Locate the cell with the specified text and output its (x, y) center coordinate. 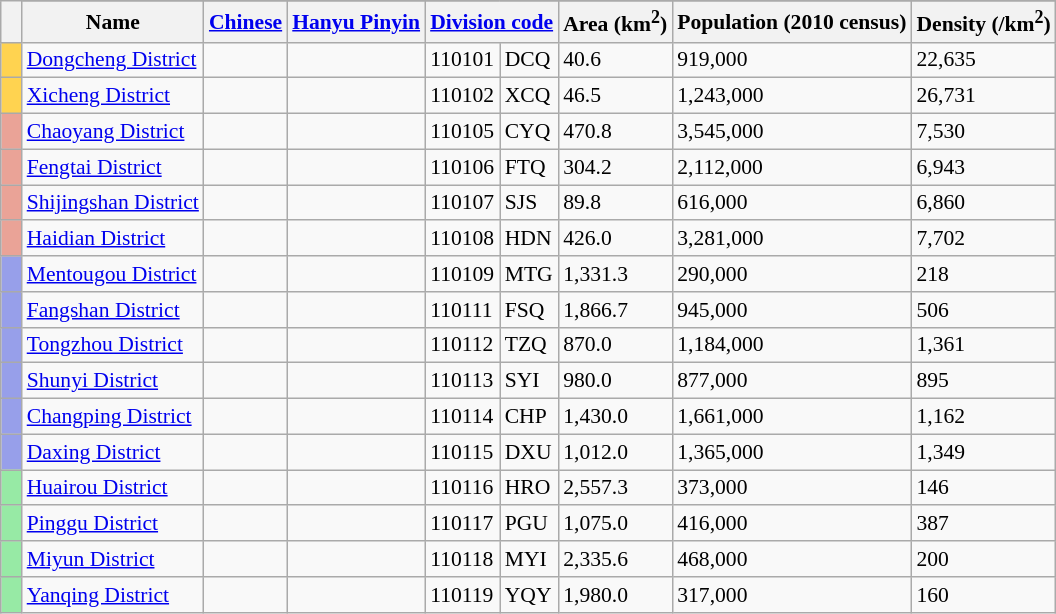
1,243,000 (792, 96)
Density (/km2) (983, 22)
110108 (462, 239)
Pinggu District (113, 524)
YQY (529, 595)
470.8 (615, 132)
110119 (462, 595)
Population (2010 census) (792, 22)
CYQ (529, 132)
Yanqing District (113, 595)
22,635 (983, 60)
2,557.3 (615, 488)
110114 (462, 417)
1,365,000 (792, 452)
DCQ (529, 60)
146 (983, 488)
Miyun District (113, 559)
6,943 (983, 167)
Fangshan District (113, 310)
110112 (462, 345)
506 (983, 310)
160 (983, 595)
Changping District (113, 417)
945,000 (792, 310)
1,980.0 (615, 595)
Fengtai District (113, 167)
110106 (462, 167)
Daxing District (113, 452)
1,361 (983, 345)
HRO (529, 488)
DXU (529, 452)
1,430.0 (615, 417)
1,866.7 (615, 310)
MYI (529, 559)
Name (113, 22)
Area (km2) (615, 22)
7,530 (983, 132)
HDN (529, 239)
26,731 (983, 96)
110107 (462, 203)
Hanyu Pinyin (356, 22)
CHP (529, 417)
1,331.3 (615, 274)
Shunyi District (113, 381)
290,000 (792, 274)
110116 (462, 488)
110111 (462, 310)
1,012.0 (615, 452)
468,000 (792, 559)
919,000 (792, 60)
110117 (462, 524)
Shijingshan District (113, 203)
FTQ (529, 167)
110101 (462, 60)
Dongcheng District (113, 60)
426.0 (615, 239)
373,000 (792, 488)
Chaoyang District (113, 132)
110109 (462, 274)
1,349 (983, 452)
Haidian District (113, 239)
1,184,000 (792, 345)
200 (983, 559)
1,075.0 (615, 524)
1,162 (983, 417)
SYI (529, 381)
110118 (462, 559)
Mentougou District (113, 274)
980.0 (615, 381)
Chinese (246, 22)
317,000 (792, 595)
Division code (492, 22)
FSQ (529, 310)
387 (983, 524)
877,000 (792, 381)
110115 (462, 452)
870.0 (615, 345)
Xicheng District (113, 96)
MTG (529, 274)
895 (983, 381)
XCQ (529, 96)
1,661,000 (792, 417)
46.5 (615, 96)
TZQ (529, 345)
110113 (462, 381)
616,000 (792, 203)
416,000 (792, 524)
110105 (462, 132)
Tongzhou District (113, 345)
304.2 (615, 167)
PGU (529, 524)
40.6 (615, 60)
3,545,000 (792, 132)
218 (983, 274)
110102 (462, 96)
3,281,000 (792, 239)
2,112,000 (792, 167)
2,335.6 (615, 559)
6,860 (983, 203)
7,702 (983, 239)
SJS (529, 203)
89.8 (615, 203)
Huairou District (113, 488)
